Output the [X, Y] coordinate of the center of the cell containing the given text.  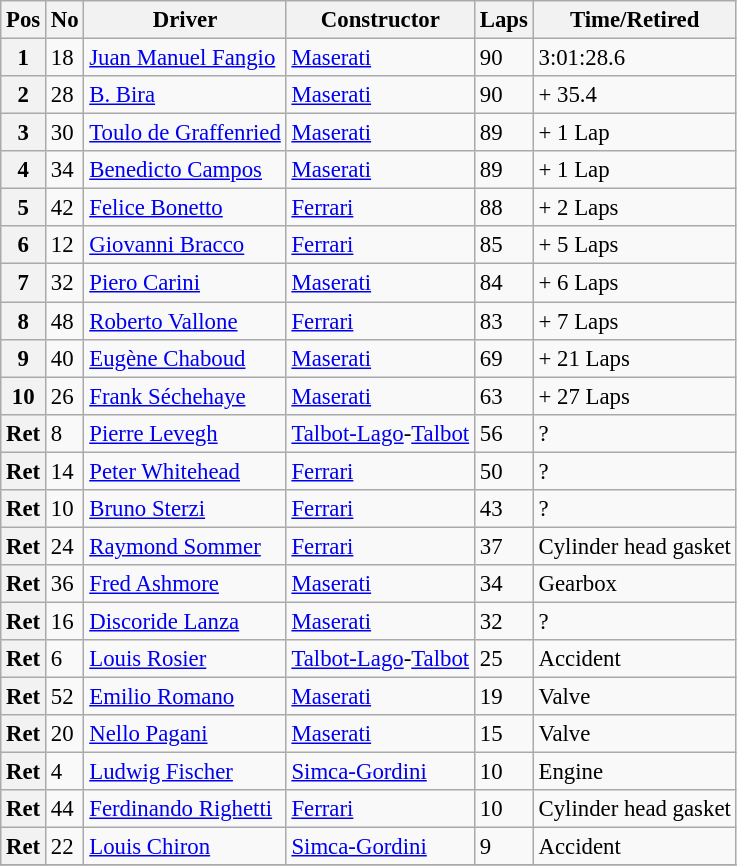
Bruno Sterzi [185, 509]
42 [65, 208]
3:01:28.6 [634, 58]
22 [65, 847]
25 [504, 659]
Frank Séchehaye [185, 396]
Giovanni Bracco [185, 245]
5 [24, 208]
Louis Rosier [185, 659]
Gearbox [634, 584]
36 [65, 584]
+ 5 Laps [634, 245]
Felice Bonetto [185, 208]
69 [504, 358]
Laps [504, 20]
Juan Manuel Fangio [185, 58]
Ludwig Fischer [185, 772]
Emilio Romano [185, 697]
Pos [24, 20]
Fred Ashmore [185, 584]
Driver [185, 20]
56 [504, 433]
Benedicto Campos [185, 170]
3 [24, 133]
Eugène Chaboud [185, 358]
83 [504, 321]
40 [65, 358]
85 [504, 245]
Piero Carini [185, 283]
19 [504, 697]
Toulo de Graffenried [185, 133]
Roberto Vallone [185, 321]
2 [24, 95]
52 [65, 697]
Discoride Lanza [185, 621]
43 [504, 509]
15 [504, 734]
Nello Pagani [185, 734]
Constructor [380, 20]
No [65, 20]
+ 21 Laps [634, 358]
50 [504, 471]
16 [65, 621]
63 [504, 396]
48 [65, 321]
24 [65, 546]
Ferdinando Righetti [185, 809]
12 [65, 245]
26 [65, 396]
44 [65, 809]
B. Bira [185, 95]
7 [24, 283]
88 [504, 208]
+ 2 Laps [634, 208]
Pierre Levegh [185, 433]
Time/Retired [634, 20]
84 [504, 283]
1 [24, 58]
14 [65, 471]
28 [65, 95]
Peter Whitehead [185, 471]
+ 6 Laps [634, 283]
Raymond Sommer [185, 546]
+ 7 Laps [634, 321]
20 [65, 734]
37 [504, 546]
18 [65, 58]
Louis Chiron [185, 847]
30 [65, 133]
Engine [634, 772]
+ 35.4 [634, 95]
+ 27 Laps [634, 396]
